Locate the cell with the specified text and output its (X, Y) center coordinate. 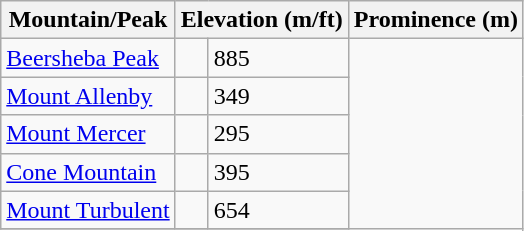
Prominence (m) (436, 20)
654 (278, 210)
349 (278, 96)
885 (278, 58)
Mount Allenby (88, 96)
Mount Mercer (88, 134)
295 (278, 134)
Elevation (m/ft) (262, 20)
395 (278, 172)
Mountain/Peak (88, 20)
Beersheba Peak (88, 58)
Mount Turbulent (88, 210)
Cone Mountain (88, 172)
